Identify which cell holds the provided text, then report its [X, Y] central coordinate. 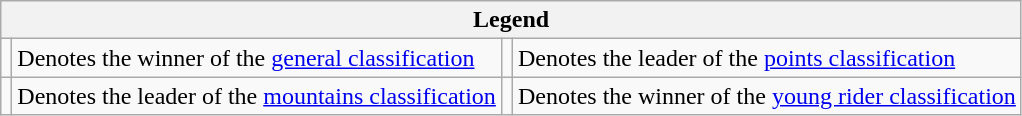
Denotes the leader of the points classification [766, 58]
Legend [512, 20]
Denotes the winner of the young rider classification [766, 96]
Denotes the leader of the mountains classification [257, 96]
Denotes the winner of the general classification [257, 58]
